Detect which cell encompasses the target text, then output its [x, y] center coordinate. 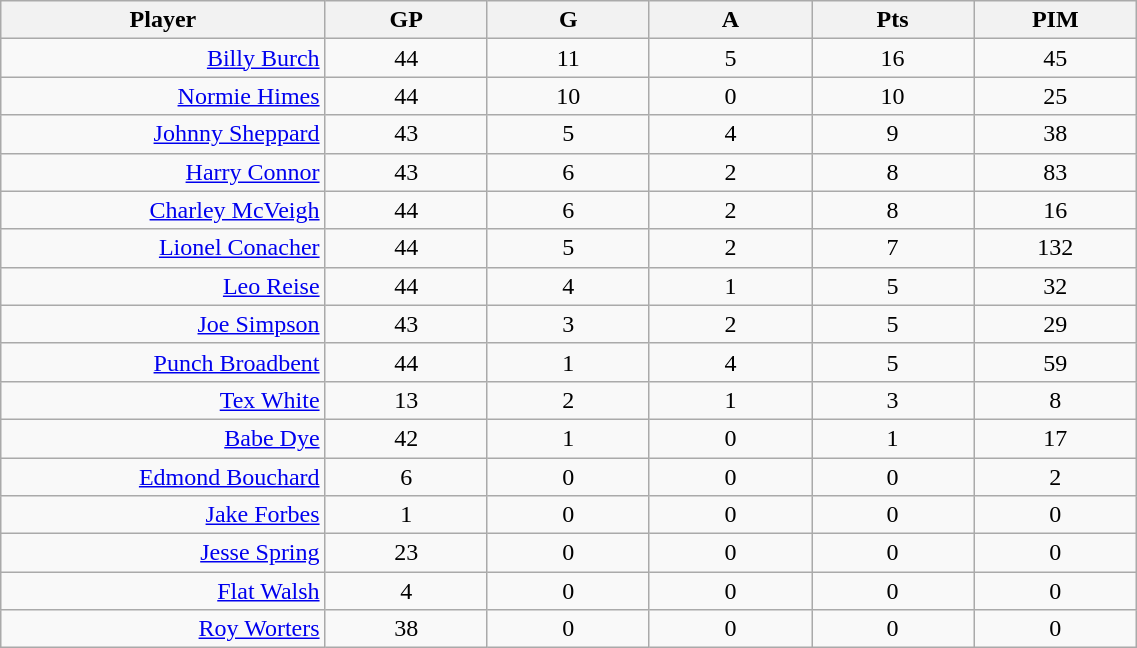
Leo Reise [163, 286]
32 [1056, 286]
7 [893, 248]
GP [406, 20]
Normie Himes [163, 96]
59 [1056, 362]
45 [1056, 58]
83 [1056, 172]
Punch Broadbent [163, 362]
29 [1056, 324]
11 [568, 58]
23 [406, 553]
Jake Forbes [163, 515]
Tex White [163, 400]
Flat Walsh [163, 591]
A [730, 20]
Harry Connor [163, 172]
Edmond Bouchard [163, 477]
Babe Dye [163, 438]
132 [1056, 248]
13 [406, 400]
Billy Burch [163, 58]
9 [893, 134]
Roy Worters [163, 629]
Charley McVeigh [163, 210]
25 [1056, 96]
Player [163, 20]
Jesse Spring [163, 553]
Johnny Sheppard [163, 134]
Lionel Conacher [163, 248]
G [568, 20]
42 [406, 438]
PIM [1056, 20]
Joe Simpson [163, 324]
Pts [893, 20]
17 [1056, 438]
